Output the [x, y] coordinate of the center of the cell containing the given text.  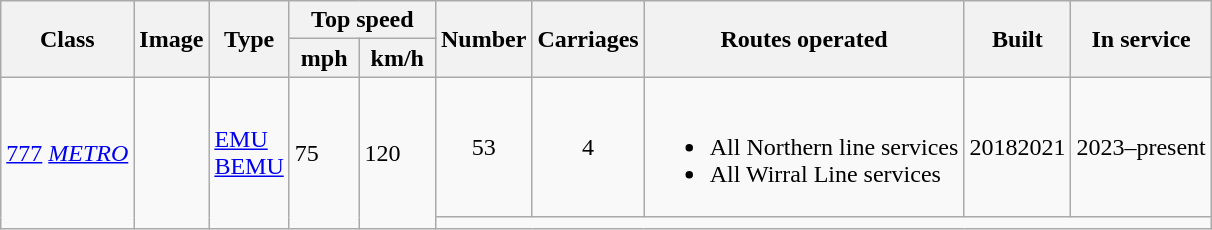
Routes operated [804, 39]
120 [397, 152]
All Northern line servicesAll Wirral Line services [804, 147]
mph [324, 58]
Built [1018, 39]
Image [172, 39]
Carriages [588, 39]
In service [1141, 39]
75 [324, 152]
Class [68, 39]
20182021 [1018, 147]
Type [249, 39]
777 METRO [68, 152]
53 [483, 147]
4 [588, 147]
km/h [397, 58]
Top speed [362, 20]
Number [483, 39]
2023–present [1141, 147]
EMUBEMU [249, 152]
